For the text-containing cell, return its midpoint in (x, y) coordinate format. 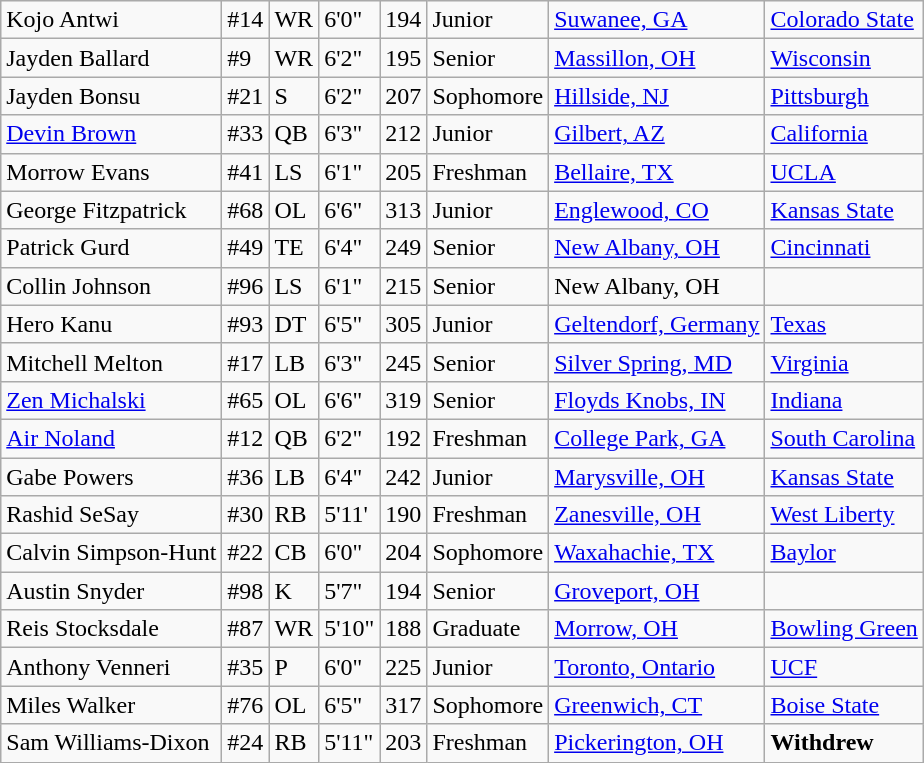
Waxahachie, TX (657, 553)
207 (404, 96)
249 (404, 248)
K (294, 591)
Mitchell Melton (112, 362)
#68 (246, 210)
212 (404, 134)
Greenwich, CT (657, 705)
#76 (246, 705)
Zen Michalski (112, 400)
#87 (246, 629)
Indiana (844, 400)
P (294, 667)
#9 (246, 58)
Boise State (844, 705)
319 (404, 400)
DT (294, 324)
Texas (844, 324)
195 (404, 58)
Kojo Antwi (112, 20)
#33 (246, 134)
S (294, 96)
#22 (246, 553)
Bowling Green (844, 629)
#49 (246, 248)
Zanesville, OH (657, 515)
CB (294, 553)
242 (404, 477)
Gilbert, AZ (657, 134)
#35 (246, 667)
Rashid SeSay (112, 515)
Pickerington, OH (657, 743)
215 (404, 286)
5'10" (350, 629)
#41 (246, 172)
#21 (246, 96)
Morrow, OH (657, 629)
Silver Spring, MD (657, 362)
Devin Brown (112, 134)
Marysville, OH (657, 477)
205 (404, 172)
Pittsburgh (844, 96)
204 (404, 553)
#30 (246, 515)
Collin Johnson (112, 286)
188 (404, 629)
Miles Walker (112, 705)
George Fitzpatrick (112, 210)
Calvin Simpson-Hunt (112, 553)
317 (404, 705)
Cincinnati (844, 248)
Withdrew (844, 743)
West Liberty (844, 515)
Englewood, CO (657, 210)
#96 (246, 286)
Colorado State (844, 20)
UCF (844, 667)
Groveport, OH (657, 591)
313 (404, 210)
Gabe Powers (112, 477)
#98 (246, 591)
Geltendorf, Germany (657, 324)
245 (404, 362)
Graduate (488, 629)
305 (404, 324)
#14 (246, 20)
Patrick Gurd (112, 248)
UCLA (844, 172)
Bellaire, TX (657, 172)
Reis Stocksdale (112, 629)
190 (404, 515)
Suwanee, GA (657, 20)
#65 (246, 400)
South Carolina (844, 438)
#24 (246, 743)
5'11" (350, 743)
Jayden Bonsu (112, 96)
225 (404, 667)
Virginia (844, 362)
203 (404, 743)
#36 (246, 477)
192 (404, 438)
California (844, 134)
Wisconsin (844, 58)
Toronto, Ontario (657, 667)
Austin Snyder (112, 591)
5'7" (350, 591)
5'11' (350, 515)
Hillside, NJ (657, 96)
Massillon, OH (657, 58)
College Park, GA (657, 438)
Baylor (844, 553)
Hero Kanu (112, 324)
Floyds Knobs, IN (657, 400)
Sam Williams-Dixon (112, 743)
Morrow Evans (112, 172)
#93 (246, 324)
Anthony Venneri (112, 667)
Air Noland (112, 438)
#12 (246, 438)
#17 (246, 362)
Jayden Ballard (112, 58)
TE (294, 248)
